Extract the [x, y] coordinate from the center of the cell holding the provided text.  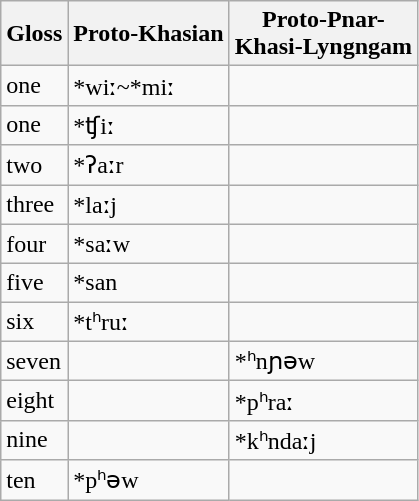
*pʰraː [323, 401]
*wiː~*miː [148, 86]
Gloss [34, 34]
*saːw [148, 244]
ten [34, 480]
*kʰndaːj [323, 440]
five [34, 283]
*san [148, 283]
two [34, 165]
eight [34, 401]
*laːj [148, 204]
Proto-Pnar-Khasi-Lyngngam [323, 34]
nine [34, 440]
*tʰruː [148, 322]
seven [34, 361]
*ʧiː [148, 125]
four [34, 244]
Proto-Khasian [148, 34]
*ʰnɲəw [323, 361]
*ʔaːr [148, 165]
six [34, 322]
three [34, 204]
*pʰəw [148, 480]
